Search for the cell housing the specified text and yield its [x, y] center coordinate. 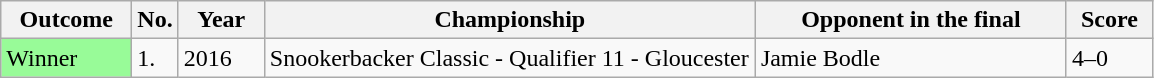
Snookerbacker Classic - Qualifier 11 - Gloucester [510, 58]
4–0 [1109, 58]
1. [155, 58]
2016 [221, 58]
Outcome [66, 20]
Jamie Bodle [910, 58]
Winner [66, 58]
Score [1109, 20]
Championship [510, 20]
Year [221, 20]
No. [155, 20]
Opponent in the final [910, 20]
